Find where the given text appears and provide that cell's center as (X, Y) coordinate. 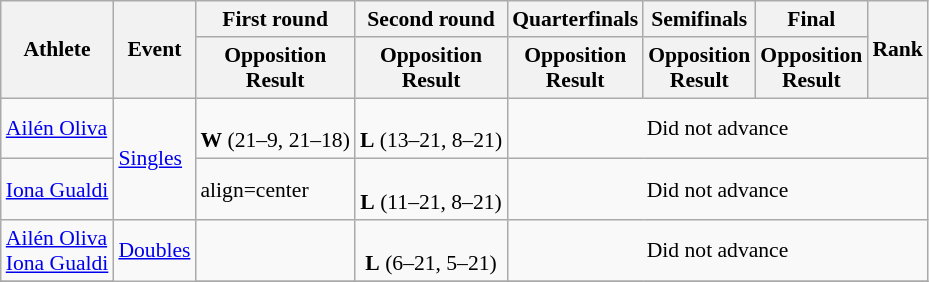
Singles (154, 159)
L (13–21, 8–21) (431, 128)
Doubles (154, 250)
L (11–21, 8–21) (431, 190)
Quarterfinals (575, 19)
W (21–9, 21–18) (274, 128)
align=center (274, 190)
Iona Gualdi (58, 190)
Ailén OlivaIona Gualdi (58, 250)
Final (811, 19)
Rank (898, 50)
Ailén Oliva (58, 128)
Second round (431, 19)
Athlete (58, 50)
Semifinals (699, 19)
First round (274, 19)
Event (154, 50)
L (6–21, 5–21) (431, 250)
